Pinpoint the cell where the given text exists, returning its [x, y] midpoint coordinate. 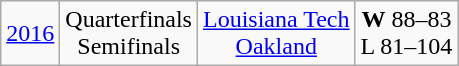
QuarterfinalsSemifinals [129, 34]
2016 [30, 34]
Louisiana TechOakland [276, 34]
W 88–83L 81–104 [406, 34]
